Provide the [x, y] coordinate of the cell's center where the given text is located.  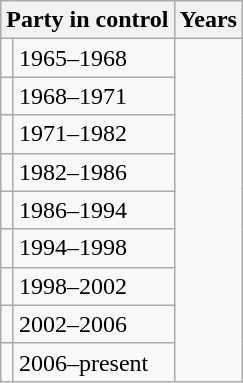
2002–2006 [94, 324]
Party in control [88, 20]
1965–1968 [94, 58]
1968–1971 [94, 96]
Years [208, 20]
1986–1994 [94, 210]
1998–2002 [94, 286]
1982–1986 [94, 172]
2006–present [94, 362]
1994–1998 [94, 248]
1971–1982 [94, 134]
